Return (X, Y) of the center of cell containing provided text 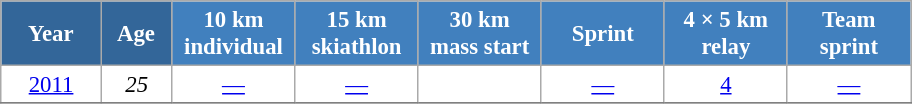
30 km mass start (480, 34)
Age (136, 34)
4 (726, 85)
Team sprint (848, 34)
Sprint (602, 34)
15 km skiathlon (356, 34)
2011 (52, 85)
25 (136, 85)
10 km individual (234, 34)
4 × 5 km relay (726, 34)
Year (52, 34)
